Return (x, y) of the center of cell containing provided text 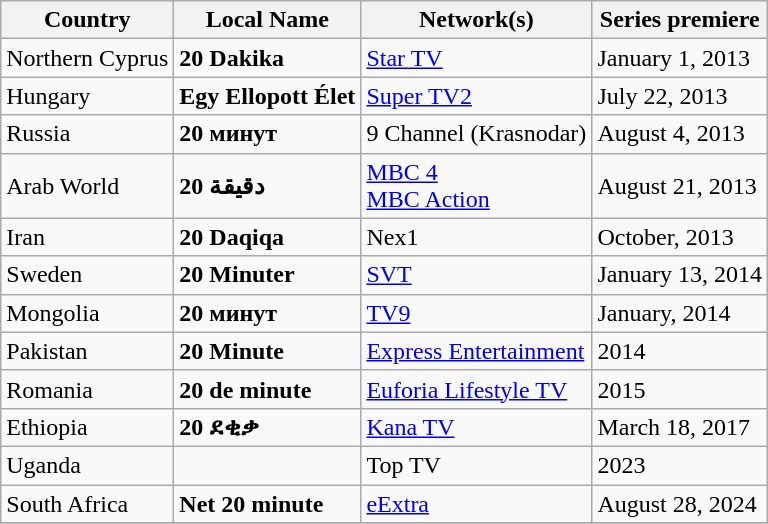
Arab World (88, 186)
Series premiere (680, 20)
Sweden (88, 275)
Mongolia (88, 313)
SVT (476, 275)
Northern Cyprus (88, 58)
2014 (680, 351)
Euforia Lifestyle TV (476, 389)
March 18, 2017 (680, 427)
Net 20 minute (268, 503)
Iran (88, 237)
2023 (680, 465)
MBC 4MBC Action (476, 186)
Hungary (88, 96)
August 28, 2024 (680, 503)
20 Minuter (268, 275)
eExtra (476, 503)
January, 2014 (680, 313)
2015 (680, 389)
October, 2013 (680, 237)
20 Dakika (268, 58)
Local Name (268, 20)
Uganda (88, 465)
20 Daqiqa (268, 237)
January 1, 2013 (680, 58)
Romania (88, 389)
Top TV (476, 465)
TV9 (476, 313)
Nex1 (476, 237)
Country (88, 20)
9 Channel (Krasnodar) (476, 134)
Super TV2 (476, 96)
South Africa (88, 503)
20 Minute (268, 351)
August 21, 2013 (680, 186)
20 دقيقة (268, 186)
20 ደቂቃ (268, 427)
Egy Ellopott Élet (268, 96)
Kana TV (476, 427)
January 13, 2014 (680, 275)
Star TV (476, 58)
Pakistan (88, 351)
Ethiopia (88, 427)
Network(s) (476, 20)
July 22, 2013 (680, 96)
August 4, 2013 (680, 134)
20 de minute (268, 389)
Express Entertainment (476, 351)
Russia (88, 134)
